Determine the (x, y) coordinate at the center of the cell enclosing the given text.  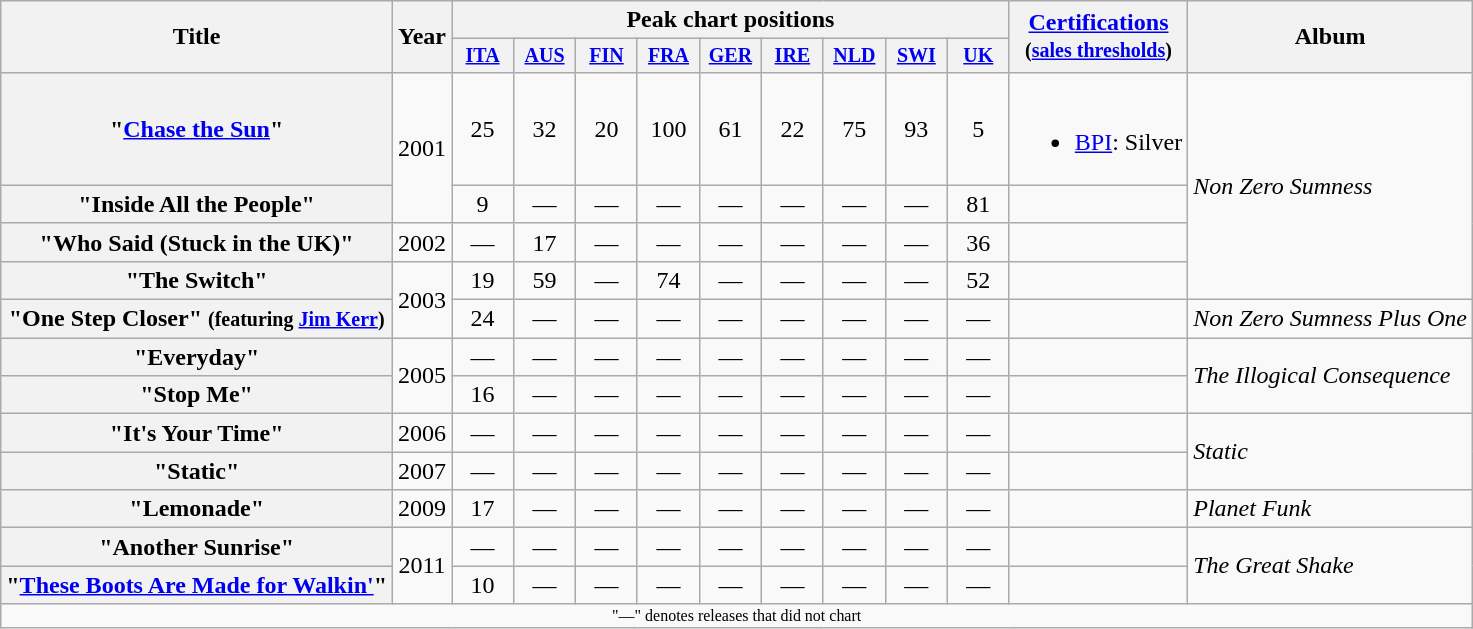
"Lemonade" (197, 509)
32 (545, 128)
"These Boots Are Made for Walkin'" (197, 585)
25 (483, 128)
59 (545, 280)
16 (483, 395)
2007 (422, 471)
52 (978, 280)
75 (854, 128)
2011 (422, 566)
Year (422, 37)
"Another Sunrise" (197, 547)
"It's Your Time" (197, 433)
100 (668, 128)
IRE (792, 56)
81 (978, 204)
Certifications(sales thresholds) (1098, 37)
2003 (422, 299)
20 (607, 128)
2002 (422, 242)
UK (978, 56)
2001 (422, 148)
61 (730, 128)
"Who Said (Stuck in the UK)" (197, 242)
ITA (483, 56)
Non Zero Sumness (1330, 186)
"One Step Closer" (featuring Jim Kerr) (197, 319)
2009 (422, 509)
9 (483, 204)
Album (1330, 37)
36 (978, 242)
"The Switch" (197, 280)
"Static" (197, 471)
22 (792, 128)
"Chase the Sun" (197, 128)
5 (978, 128)
NLD (854, 56)
74 (668, 280)
2005 (422, 376)
93 (916, 128)
SWI (916, 56)
GER (730, 56)
Title (197, 37)
Non Zero Sumness Plus One (1330, 319)
Static (1330, 452)
10 (483, 585)
The Great Shake (1330, 566)
"—" denotes releases that did not chart (737, 616)
"Everyday" (197, 357)
"Stop Me" (197, 395)
Planet Funk (1330, 509)
"Inside All the People" (197, 204)
AUS (545, 56)
FRA (668, 56)
Peak chart positions (731, 20)
The Illogical Consequence (1330, 376)
FIN (607, 56)
BPI: Silver (1098, 128)
2006 (422, 433)
24 (483, 319)
19 (483, 280)
